Capture the cell that displays the provided text and extract its [X, Y] central coordinate. 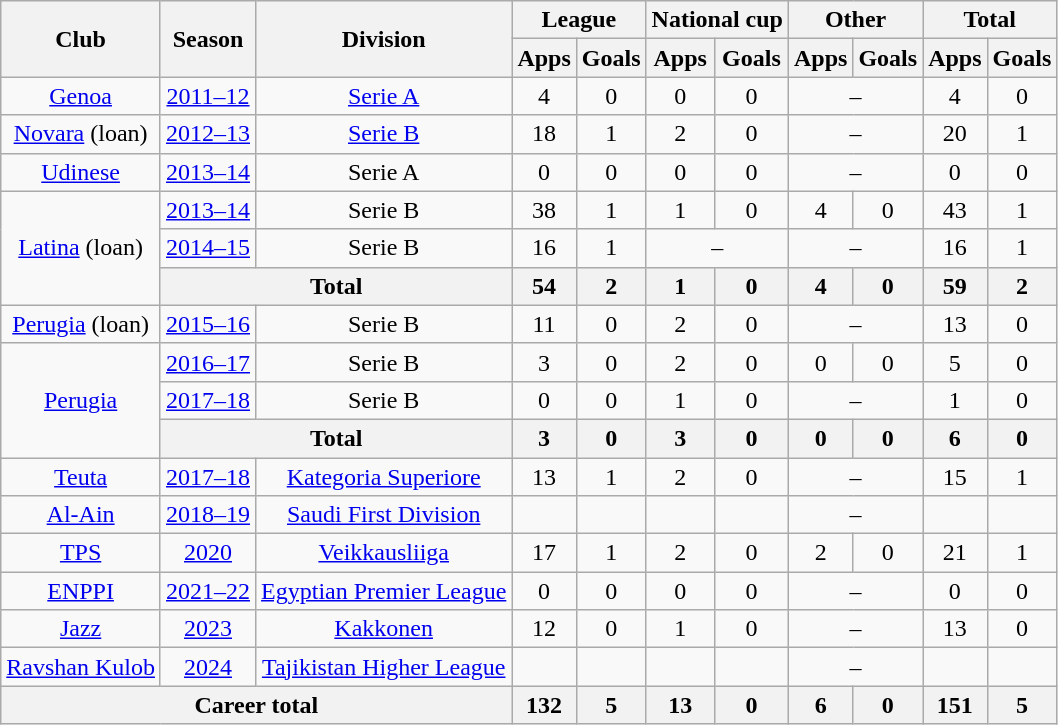
Teuta [81, 477]
2012–13 [208, 134]
Perugia (loan) [81, 324]
Al-Ain [81, 515]
Genoa [81, 96]
2021–22 [208, 591]
Veikkausliiga [384, 553]
12 [544, 629]
Saudi First Division [384, 515]
Kakkonen [384, 629]
2015–16 [208, 324]
2014–15 [208, 248]
Udinese [81, 172]
54 [544, 286]
Perugia [81, 400]
Jazz [81, 629]
Kategoria Superiore [384, 477]
Season [208, 39]
Tajikistan Higher League [384, 667]
43 [955, 210]
League [579, 20]
2023 [208, 629]
20 [955, 134]
2016–17 [208, 362]
National cup [717, 20]
ENPPI [81, 591]
2020 [208, 553]
21 [955, 553]
TPS [81, 553]
151 [955, 705]
15 [955, 477]
59 [955, 286]
Egyptian Premier League [384, 591]
2011–12 [208, 96]
38 [544, 210]
2018–19 [208, 515]
2024 [208, 667]
132 [544, 705]
Other [855, 20]
Division [384, 39]
18 [544, 134]
Novara (loan) [81, 134]
11 [544, 324]
Ravshan Kulob [81, 667]
Career total [256, 705]
Club [81, 39]
17 [544, 553]
Latina (loan) [81, 248]
